Detect which cell encompasses the target text, then output its [X, Y] center coordinate. 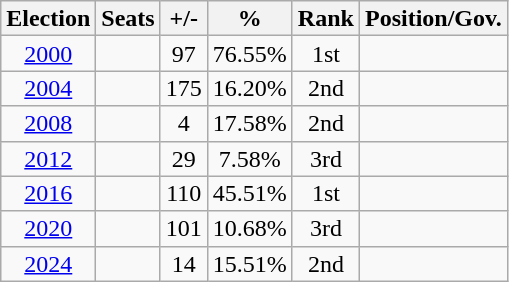
2000 [48, 54]
Rank [326, 18]
101 [184, 228]
7.58% [250, 158]
29 [184, 158]
2004 [48, 88]
10.68% [250, 228]
17.58% [250, 124]
110 [184, 194]
Election [48, 18]
2024 [48, 264]
45.51% [250, 194]
Position/Gov. [433, 18]
2020 [48, 228]
Seats [128, 18]
2016 [48, 194]
2012 [48, 158]
2008 [48, 124]
14 [184, 264]
16.20% [250, 88]
% [250, 18]
76.55% [250, 54]
4 [184, 124]
175 [184, 88]
15.51% [250, 264]
97 [184, 54]
+/- [184, 18]
